Extract the [X, Y] coordinate from the center of the cell holding the provided text.  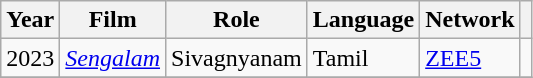
Role [237, 20]
Language [363, 20]
Sivagnyanam [237, 58]
Sengalam [113, 58]
Year [30, 20]
ZEE5 [470, 58]
Network [470, 20]
Film [113, 20]
2023 [30, 58]
Tamil [363, 58]
